From the cell containing the given text, extract its center point as (x, y) coordinate. 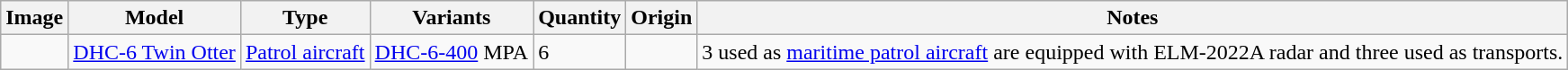
Origin (662, 18)
Notes (1133, 18)
3 used as maritime patrol aircraft are equipped with ELM-2022A radar and three used as transports. (1133, 52)
6 (579, 52)
Image (34, 18)
Model (155, 18)
DHC-6 Twin Otter (155, 52)
Type (305, 18)
DHC-6-400 MPA (452, 52)
Variants (452, 18)
Patrol aircraft (305, 52)
Quantity (579, 18)
